For the text-containing cell, return its midpoint in (X, Y) coordinate format. 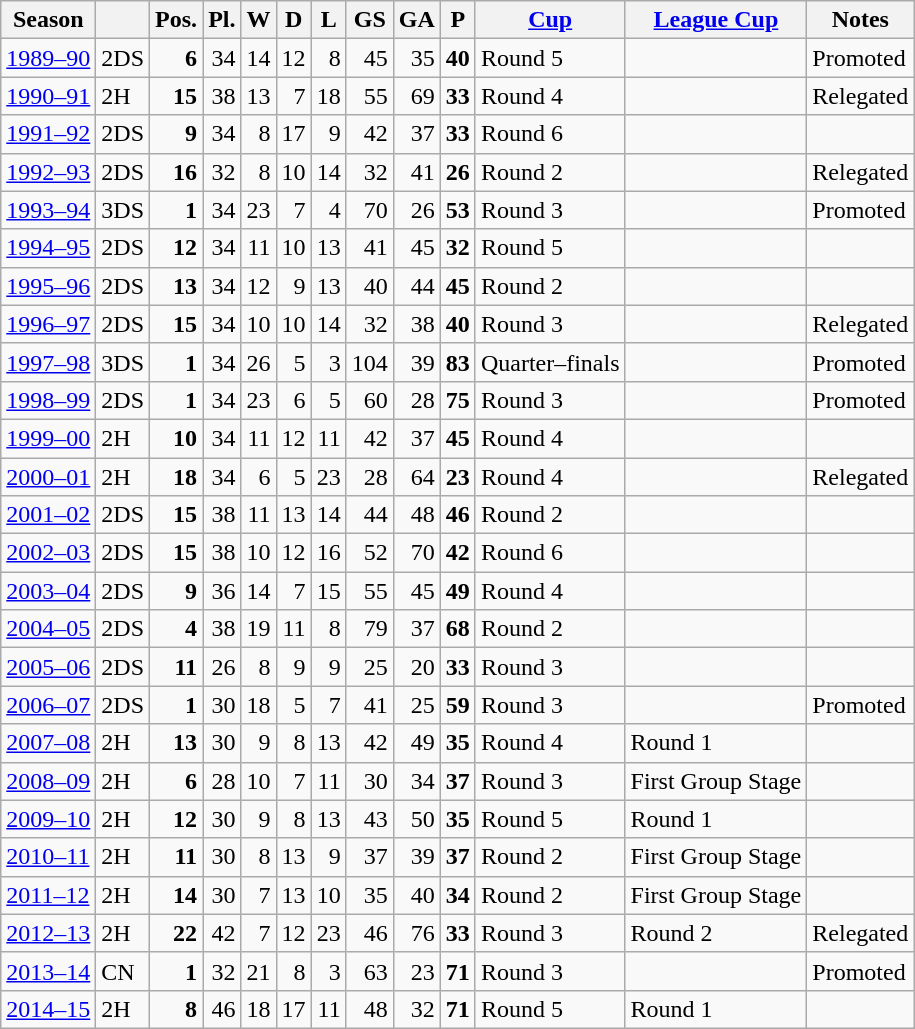
2009–10 (48, 819)
50 (416, 819)
W (258, 20)
Season (48, 20)
GS (370, 20)
69 (416, 96)
1996–97 (48, 324)
2004–05 (48, 629)
GA (416, 20)
60 (370, 400)
76 (416, 933)
1998–99 (48, 400)
P (458, 20)
75 (458, 400)
22 (176, 933)
68 (458, 629)
2011–12 (48, 895)
1989–90 (48, 58)
League Cup (716, 20)
104 (370, 362)
2007–08 (48, 743)
1992–93 (48, 172)
2002–03 (48, 553)
59 (458, 705)
19 (258, 629)
2014–15 (48, 1009)
2012–13 (48, 933)
2001–02 (48, 515)
2006–07 (48, 705)
21 (258, 971)
1994–95 (48, 248)
36 (222, 591)
2013–14 (48, 971)
Cup (550, 20)
1991–92 (48, 134)
1995–96 (48, 286)
79 (370, 629)
1999–00 (48, 438)
D (294, 20)
20 (416, 667)
Quarter–finals (550, 362)
2003–04 (48, 591)
Pos. (176, 20)
1993–94 (48, 210)
Pl. (222, 20)
2008–09 (48, 781)
2010–11 (48, 857)
2000–01 (48, 477)
52 (370, 553)
1997–98 (48, 362)
63 (370, 971)
2005–06 (48, 667)
53 (458, 210)
1990–91 (48, 96)
64 (416, 477)
Notes (860, 20)
43 (370, 819)
L (328, 20)
CN (123, 971)
83 (458, 362)
